Extract the (x, y) coordinate from the center of the cell holding the provided text.  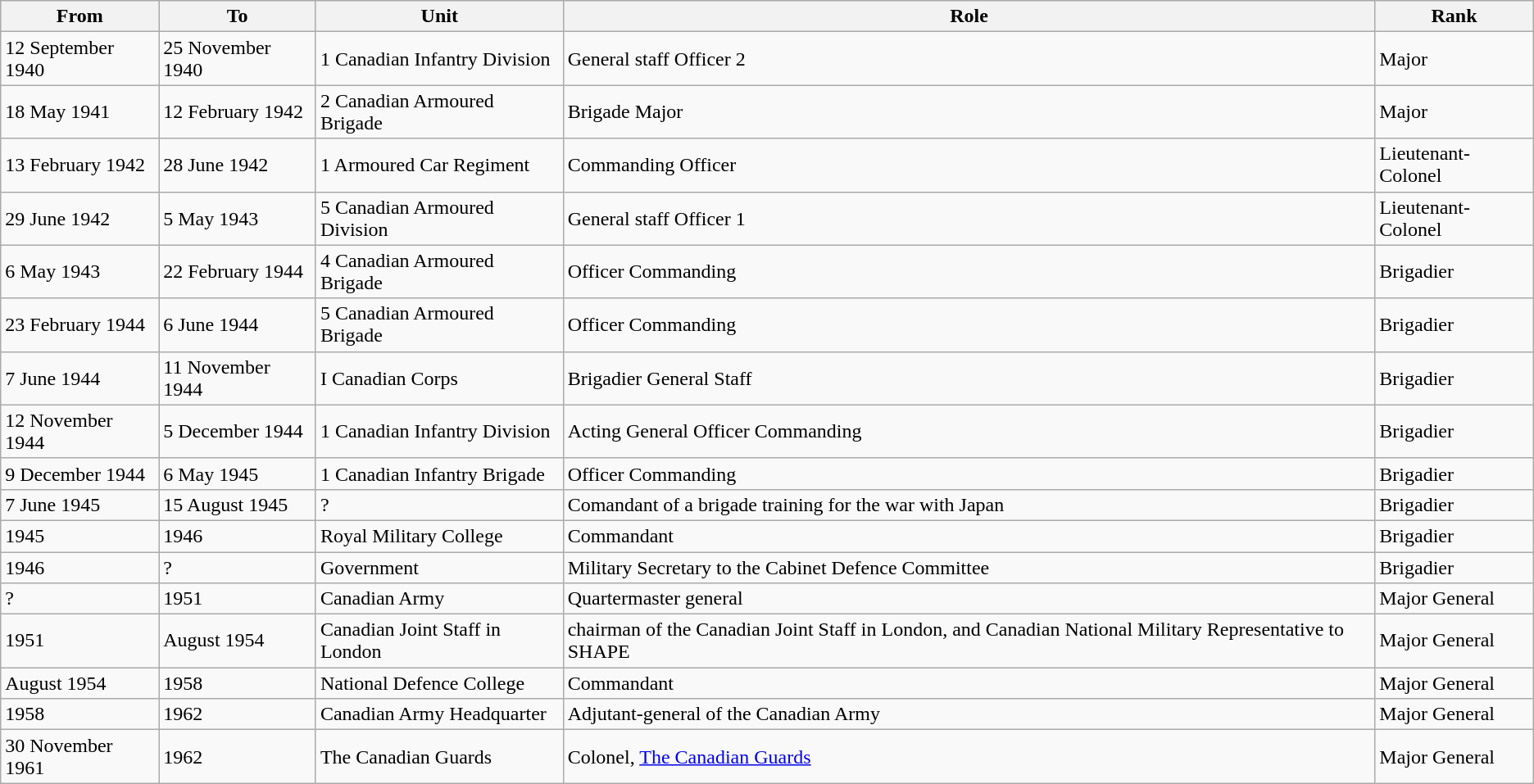
25 November 1940 (238, 59)
30 November 1961 (80, 757)
2 Canadian Armoured Brigade (439, 111)
11 November 1944 (238, 378)
9 December 1944 (80, 474)
Canadian Army Headquarter (439, 714)
Royal Military College (439, 536)
28 June 1942 (238, 165)
5 Canadian Armoured Brigade (439, 324)
13 February 1942 (80, 165)
22 February 1944 (238, 272)
4 Canadian Armoured Brigade (439, 272)
1 Canadian Infantry Brigade (439, 474)
General staff Officer 1 (969, 218)
Colonel, The Canadian Guards (969, 757)
I Canadian Corps (439, 378)
7 June 1945 (80, 505)
Role (969, 16)
6 June 1944 (238, 324)
From (80, 16)
Brigadier General Staff (969, 378)
National Defence College (439, 683)
12 November 1944 (80, 431)
Adjutant-general of the Canadian Army (969, 714)
Quartermaster general (969, 599)
Government (439, 568)
29 June 1942 (80, 218)
6 May 1945 (238, 474)
5 December 1944 (238, 431)
General staff Officer 2 (969, 59)
To (238, 16)
Canadian Joint Staff in London (439, 641)
5 Canadian Armoured Division (439, 218)
12 February 1942 (238, 111)
Commanding Officer (969, 165)
Canadian Army (439, 599)
23 February 1944 (80, 324)
chairman of the Canadian Joint Staff in London, and Canadian National Military Representative to SHAPE (969, 641)
12 September 1940 (80, 59)
Comandant of a brigade training for the war with Japan (969, 505)
Acting General Officer Commanding (969, 431)
Unit (439, 16)
5 May 1943 (238, 218)
Military Secretary to the Cabinet Defence Committee (969, 568)
1945 (80, 536)
Brigade Major (969, 111)
7 June 1944 (80, 378)
18 May 1941 (80, 111)
Rank (1454, 16)
15 August 1945 (238, 505)
1 Armoured Car Regiment (439, 165)
The Canadian Guards (439, 757)
6 May 1943 (80, 272)
